Provide the [X, Y] coordinate of the cell's center where the given text is located.  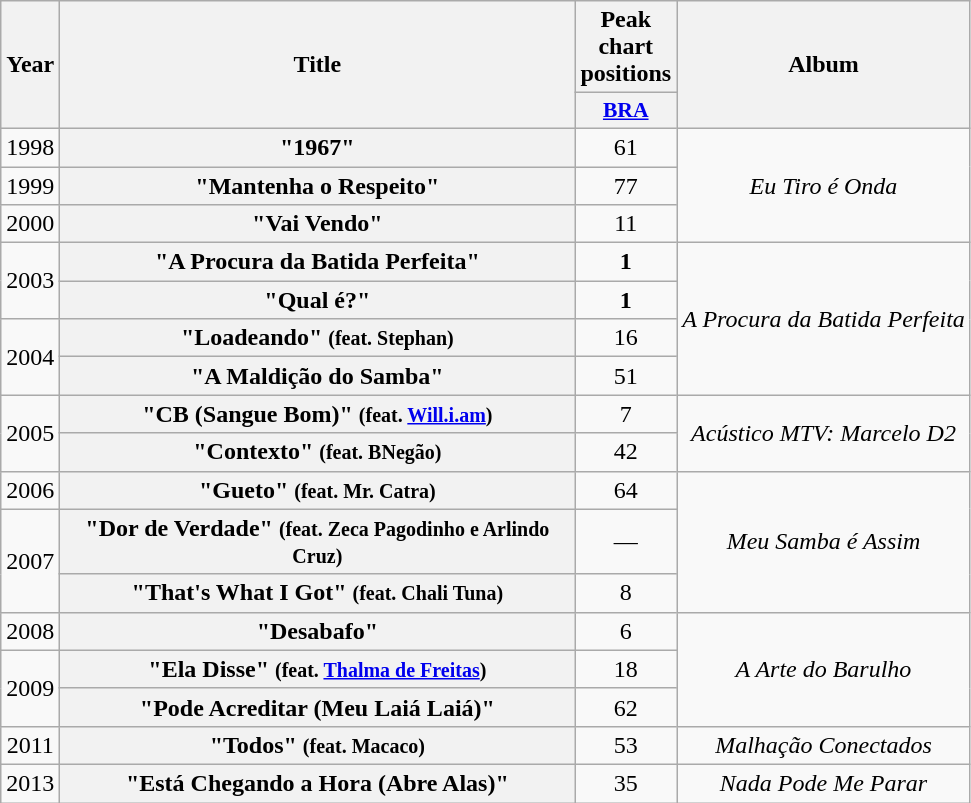
Nada Pode Me Parar [824, 783]
62 [626, 707]
16 [626, 338]
"Todos" (feat. Macaco) [318, 745]
"1967" [318, 147]
"Qual é?" [318, 300]
BRA [626, 111]
Meu Samba é Assim [824, 542]
2006 [30, 490]
7 [626, 414]
"Desabafo" [318, 631]
2013 [30, 783]
Acústico MTV: Marcelo D2 [824, 433]
"Contexto" (feat. BNegão) [318, 452]
61 [626, 147]
6 [626, 631]
2007 [30, 560]
A Procura da Batida Perfeita [824, 319]
2005 [30, 433]
— [626, 542]
1999 [30, 185]
"Ela Disse" (feat. Thalma de Freitas) [318, 669]
"Vai Vendo" [318, 224]
"Pode Acreditar (Meu Laiá Laiá)" [318, 707]
"CB (Sangue Bom)" (feat. Will.i.am) [318, 414]
35 [626, 783]
2004 [30, 357]
18 [626, 669]
"Loadeando" (feat. Stephan) [318, 338]
"That's What I Got" (feat. Chali Tuna) [318, 593]
2008 [30, 631]
2000 [30, 224]
2009 [30, 688]
53 [626, 745]
Malhação Conectados [824, 745]
77 [626, 185]
Year [30, 65]
A Arte do Barulho [824, 669]
1998 [30, 147]
64 [626, 490]
Album [824, 65]
51 [626, 376]
"Está Chegando a Hora (Abre Alas)" [318, 783]
11 [626, 224]
"Dor de Verdade" (feat. Zeca Pagodinho e Arlindo Cruz) [318, 542]
"Mantenha o Respeito" [318, 185]
2011 [30, 745]
"A Maldição do Samba" [318, 376]
Title [318, 65]
"Gueto" (feat. Mr. Catra) [318, 490]
42 [626, 452]
"A Procura da Batida Perfeita" [318, 262]
Peak chart positions [626, 47]
Eu Tiro é Onda [824, 185]
8 [626, 593]
2003 [30, 281]
